Locate the cell with the specified text and output its [x, y] center coordinate. 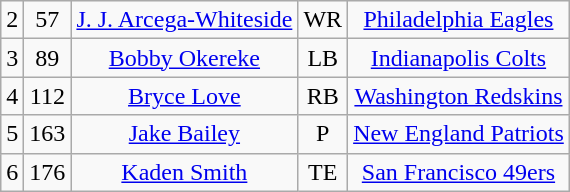
TE [323, 172]
4 [12, 96]
Washington Redskins [459, 96]
Bobby Okereke [184, 58]
Jake Bailey [184, 134]
163 [48, 134]
Bryce Love [184, 96]
Philadelphia Eagles [459, 20]
5 [12, 134]
WR [323, 20]
112 [48, 96]
57 [48, 20]
LB [323, 58]
Indianapolis Colts [459, 58]
Kaden Smith [184, 172]
J. J. Arcega-Whiteside [184, 20]
89 [48, 58]
San Francisco 49ers [459, 172]
P [323, 134]
RB [323, 96]
6 [12, 172]
176 [48, 172]
3 [12, 58]
New England Patriots [459, 134]
2 [12, 20]
